Identify which cell holds the provided text, then report its [X, Y] central coordinate. 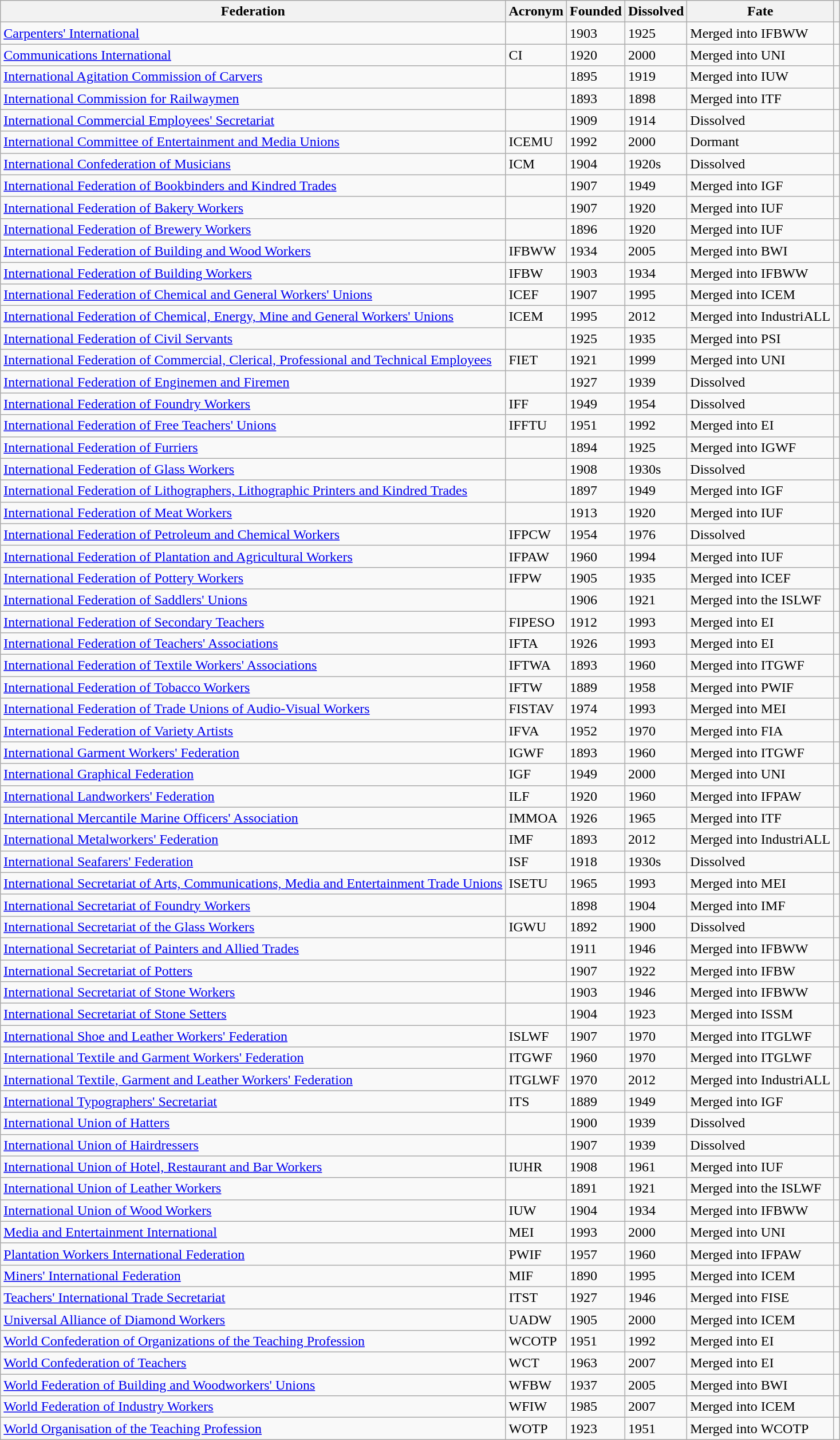
International Federation of Enginemen and Firemen [253, 382]
International Commission for Railwaymen [253, 99]
International Commercial Employees' Secretariat [253, 120]
FIET [536, 360]
ISF [536, 861]
1920s [656, 164]
International Secretariat of Foundry Workers [253, 905]
World Organisation of the Teaching Profession [253, 1429]
Merged into ICEF [760, 578]
IGF [536, 774]
1906 [596, 600]
International Federation of Teachers' Associations [253, 644]
ILF [536, 796]
International Secretariat of Stone Setters [253, 1014]
International Federation of Bakery Workers [253, 207]
Miners' International Federation [253, 1276]
1911 [596, 949]
International Federation of Commercial, Clerical, Professional and Technical Employees [253, 360]
1937 [596, 1385]
International Textile and Garment Workers' Federation [253, 1058]
Merged into IMF [760, 905]
International Federation of Bookbinders and Kindred Trades [253, 186]
IGWF [536, 753]
International Federation of Petroleum and Chemical Workers [253, 534]
IFFTU [536, 426]
International Graphical Federation [253, 774]
International Union of Wood Workers [253, 1210]
International Committee of Entertainment and Media Unions [253, 142]
Merged into IGWF [760, 447]
MEI [536, 1232]
ITS [536, 1101]
IFPAW [536, 556]
International Confederation of Musicians [253, 164]
Federation [253, 11]
International Secretariat of Potters [253, 971]
International Shoe and Leather Workers' Federation [253, 1036]
International Federation of Saddlers' Unions [253, 600]
WOTP [536, 1429]
PWIF [536, 1254]
IFTW [536, 687]
Acronym [536, 11]
International Federation of Tobacco Workers [253, 687]
1913 [596, 513]
Carpenters' International [253, 33]
Founded [596, 11]
ISETU [536, 883]
International Federation of Meat Workers [253, 513]
Merged into FIA [760, 731]
1897 [596, 491]
1919 [656, 77]
International Typographers' Secretariat [253, 1101]
1894 [596, 447]
MIF [536, 1276]
IFPCW [536, 534]
International Secretariat of Painters and Allied Trades [253, 949]
International Federation of Lithographers, Lithographic Printers and Kindred Trades [253, 491]
International Metalworkers' Federation [253, 840]
1999 [656, 360]
International Union of Hotel, Restaurant and Bar Workers [253, 1167]
IUW [536, 1210]
World Confederation of Teachers [253, 1363]
IFF [536, 404]
Merged into WCOTP [760, 1429]
IFPW [536, 578]
International Federation of Chemical and General Workers' Unions [253, 295]
International Union of Hairdressers [253, 1145]
International Federation of Plantation and Agricultural Workers [253, 556]
1892 [596, 927]
WCOTP [536, 1341]
1912 [596, 621]
ICEM [536, 317]
International Federation of Pottery Workers [253, 578]
Plantation Workers International Federation [253, 1254]
1914 [656, 120]
1918 [596, 861]
1958 [656, 687]
World Confederation of Organizations of the Teaching Profession [253, 1341]
IFBWW [536, 251]
International Garment Workers' Federation [253, 753]
IFTA [536, 644]
ITGLWF [536, 1080]
World Federation of Building and Woodworkers' Unions [253, 1385]
International Federation of Free Teachers' Unions [253, 426]
IUHR [536, 1167]
CI [536, 55]
ITST [536, 1297]
IFTWA [536, 666]
IMMOA [536, 818]
1890 [596, 1276]
Merged into PWIF [760, 687]
International Federation of Furriers [253, 447]
World Federation of Industry Workers [253, 1407]
1896 [596, 229]
1952 [596, 731]
FISTAV [536, 709]
1909 [596, 120]
International Federation of Trade Unions of Audio-Visual Workers [253, 709]
ICEF [536, 295]
1976 [656, 534]
FIPESO [536, 621]
IGWU [536, 927]
Communications International [253, 55]
1963 [596, 1363]
International Seafarers' Federation [253, 861]
1891 [596, 1189]
UADW [536, 1319]
International Federation of Chemical, Energy, Mine and General Workers' Unions [253, 317]
International Mercantile Marine Officers' Association [253, 818]
Fate [760, 11]
Universal Alliance of Diamond Workers [253, 1319]
International Agitation Commission of Carvers [253, 77]
International Federation of Brewery Workers [253, 229]
International Federation of Textile Workers' Associations [253, 666]
Dormant [760, 142]
Merged into ISSM [760, 1014]
1957 [596, 1254]
International Union of Hatters [253, 1123]
ISLWF [536, 1036]
1974 [596, 709]
International Union of Leather Workers [253, 1189]
IFBW [536, 273]
WFBW [536, 1385]
1994 [656, 556]
1922 [656, 971]
International Federation of Secondary Teachers [253, 621]
Merged into IFBW [760, 971]
ICEMU [536, 142]
WCT [536, 1363]
International Federation of Civil Servants [253, 339]
ITGWF [536, 1058]
International Federation of Foundry Workers [253, 404]
ICM [536, 164]
International Landworkers' Federation [253, 796]
Merged into IUW [760, 77]
Merged into FISE [760, 1297]
1961 [656, 1167]
International Federation of Building Workers [253, 273]
IFVA [536, 731]
International Secretariat of the Glass Workers [253, 927]
International Federation of Variety Artists [253, 731]
1985 [596, 1407]
International Textile, Garment and Leather Workers' Federation [253, 1080]
International Federation of Glass Workers [253, 469]
Media and Entertainment International [253, 1232]
WFIW [536, 1407]
1895 [596, 77]
International Secretariat of Arts, Communications, Media and Entertainment Trade Unions [253, 883]
International Secretariat of Stone Workers [253, 993]
Merged into PSI [760, 339]
IMF [536, 840]
Teachers' International Trade Secretariat [253, 1297]
International Federation of Building and Wood Workers [253, 251]
